From the cell containing the given text, extract its center point as [x, y] coordinate. 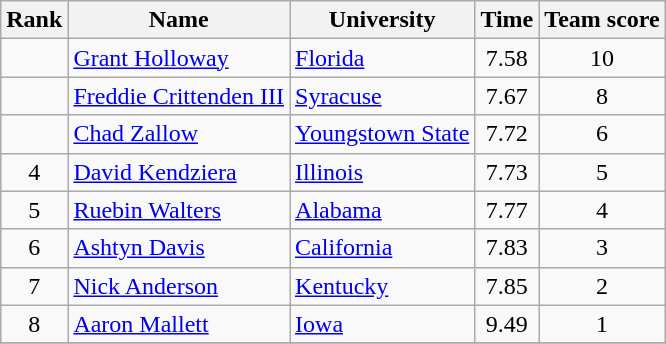
Kentucky [382, 286]
7.67 [507, 96]
7.83 [507, 248]
Alabama [382, 210]
Aaron Mallett [179, 324]
7.77 [507, 210]
Iowa [382, 324]
Youngstown State [382, 134]
David Kendziera [179, 172]
Nick Anderson [179, 286]
7.85 [507, 286]
3 [602, 248]
2 [602, 286]
Name [179, 20]
1 [602, 324]
7.58 [507, 58]
Team score [602, 20]
Rank [34, 20]
Florida [382, 58]
Illinois [382, 172]
Time [507, 20]
California [382, 248]
Ruebin Walters [179, 210]
9.49 [507, 324]
Ashtyn Davis [179, 248]
Syracuse [382, 96]
Freddie Crittenden III [179, 96]
7.72 [507, 134]
University [382, 20]
Grant Holloway [179, 58]
7 [34, 286]
7.73 [507, 172]
10 [602, 58]
Chad Zallow [179, 134]
